Search for the cell housing the specified text and yield its (x, y) center coordinate. 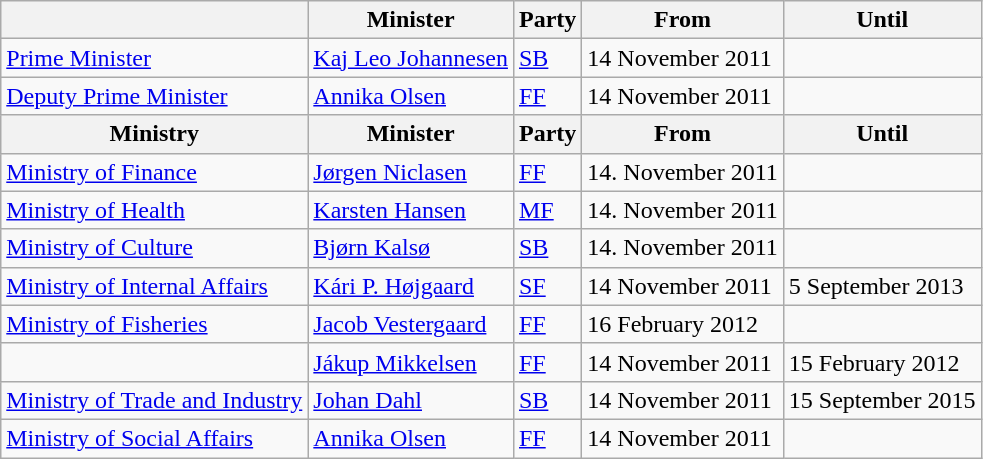
Johan Dahl (411, 400)
Bjørn Kalsø (411, 248)
Ministry of Trade and Industry (154, 400)
5 September 2013 (882, 286)
Kári P. Højgaard (411, 286)
Ministry of Health (154, 210)
Jákup Mikkelsen (411, 362)
Ministry of Finance (154, 172)
SF (547, 286)
Deputy Prime Minister (154, 96)
Kaj Leo Johannesen (411, 58)
Ministry of Culture (154, 248)
Jørgen Niclasen (411, 172)
15 February 2012 (882, 362)
Ministry of Social Affairs (154, 438)
MF (547, 210)
Karsten Hansen (411, 210)
Ministry (154, 134)
Prime Minister (154, 58)
Ministry of Fisheries (154, 324)
Jacob Vestergaard (411, 324)
15 September 2015 (882, 400)
Ministry of Internal Affairs (154, 286)
16 February 2012 (682, 324)
